Find where the given text appears and provide that cell's center as (X, Y) coordinate. 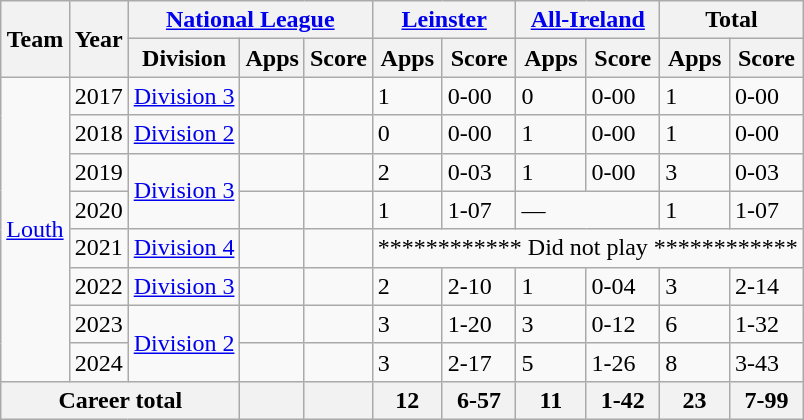
0-12 (623, 324)
2022 (98, 286)
Leinster (444, 20)
12 (407, 400)
2018 (98, 134)
Year (98, 39)
— (588, 210)
2-10 (479, 286)
Division 4 (184, 248)
1-20 (479, 324)
6 (695, 324)
8 (695, 362)
2-17 (479, 362)
2-14 (767, 286)
2021 (98, 248)
2019 (98, 172)
************ Did not play ************ (588, 248)
2024 (98, 362)
6-57 (479, 400)
All-Ireland (588, 20)
1-26 (623, 362)
Career total (120, 400)
1-42 (623, 400)
11 (551, 400)
3-43 (767, 362)
5 (551, 362)
0-04 (623, 286)
7-99 (767, 400)
23 (695, 400)
Team (35, 39)
2023 (98, 324)
Division (184, 58)
National League (250, 20)
2017 (98, 96)
Total (732, 20)
Louth (35, 229)
1-32 (767, 324)
2020 (98, 210)
